Provide the [X, Y] coordinate of the cell's center where the given text is located.  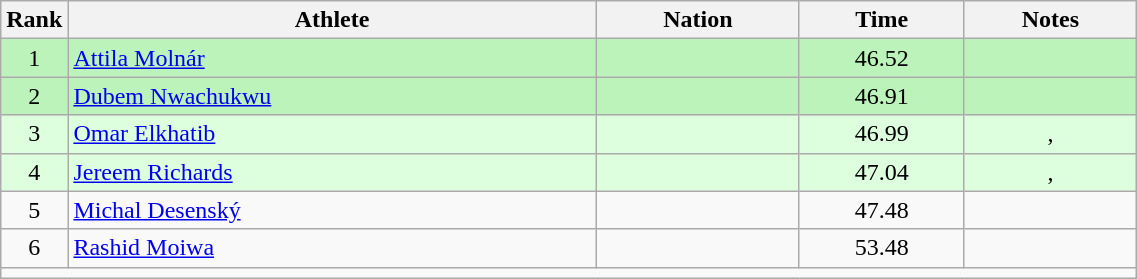
Michal Desenský [332, 210]
2 [34, 96]
1 [34, 58]
46.99 [881, 134]
3 [34, 134]
Time [881, 20]
Nation [698, 20]
6 [34, 248]
4 [34, 172]
Rank [34, 20]
Dubem Nwachukwu [332, 96]
Attila Molnár [332, 58]
46.52 [881, 58]
47.48 [881, 210]
47.04 [881, 172]
Jereem Richards [332, 172]
Omar Elkhatib [332, 134]
Athlete [332, 20]
5 [34, 210]
Notes [1050, 20]
46.91 [881, 96]
Rashid Moiwa [332, 248]
53.48 [881, 248]
